Identify which cell holds the provided text, then report its [x, y] central coordinate. 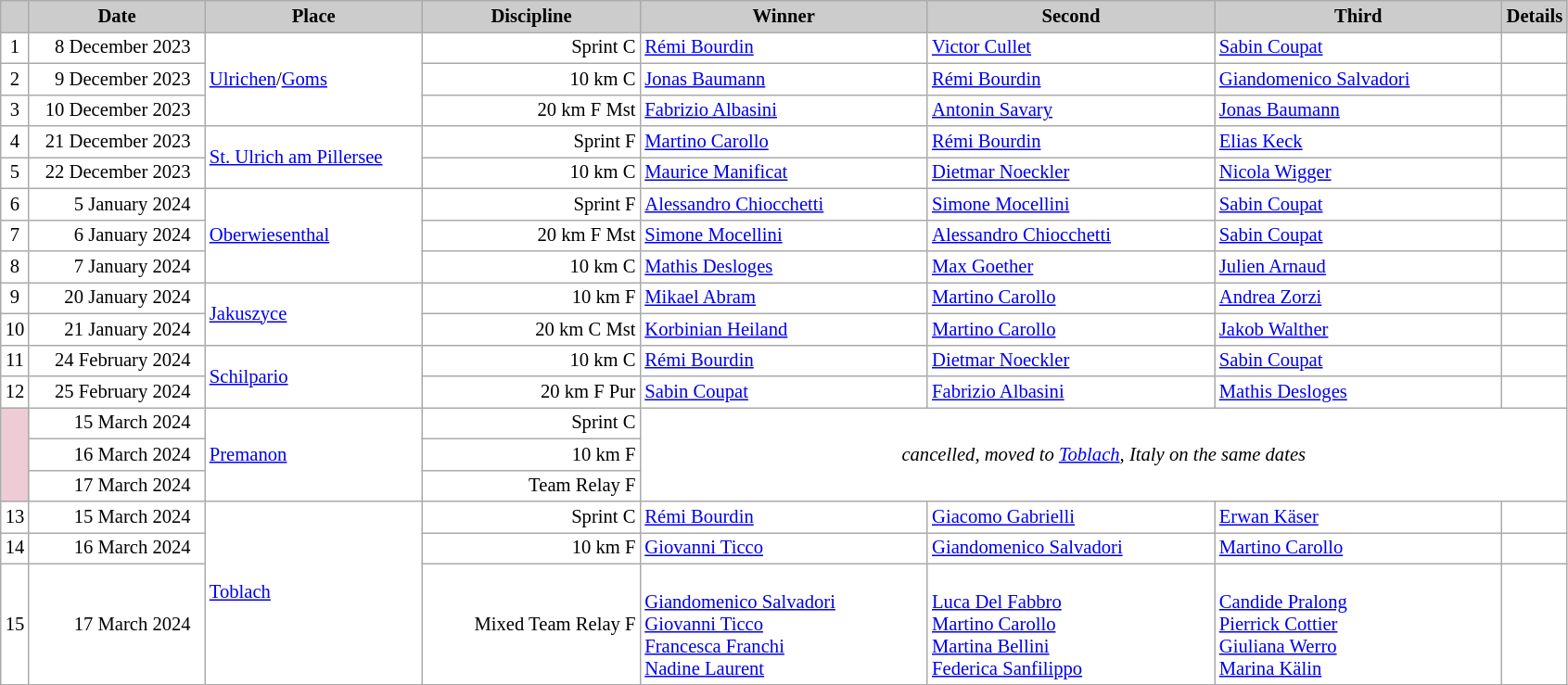
20 km F Pur [532, 392]
7 [15, 235]
21 January 2024 [117, 329]
Candide PralongPierrick CottierGiuliana WerroMarina Kälin [1358, 624]
Mikael Abram [784, 298]
6 [15, 204]
20 km C Mst [532, 329]
4 [15, 142]
cancelled, moved to Toblach, Italy on the same dates [1103, 454]
Team Relay F [532, 486]
Jakuszyce [313, 313]
Andrea Zorzi [1358, 298]
Schilpario [313, 376]
14 [15, 548]
Max Goether [1071, 266]
Oberwiesenthal [313, 235]
24 February 2024 [117, 361]
Ulrichen/Goms [313, 78]
25 February 2024 [117, 392]
2 [15, 79]
Erwan Käser [1358, 516]
7 January 2024 [117, 266]
Antonin Savary [1071, 110]
Details [1535, 16]
9 [15, 298]
St. Ulrich am Pillersee [313, 158]
Julien Arnaud [1358, 266]
22 December 2023 [117, 172]
8 December 2023 [117, 47]
Discipline [532, 16]
Date [117, 16]
Nicola Wigger [1358, 172]
Toblach [313, 591]
Elias Keck [1358, 142]
Giandomenico SalvadoriGiovanni TiccoFrancesca FranchiNadine Laurent [784, 624]
Place [313, 16]
5 [15, 172]
13 [15, 516]
6 January 2024 [117, 235]
Maurice Manificat [784, 172]
Luca Del FabbroMartino CarolloMartina BelliniFederica Sanfilippo [1071, 624]
Korbinian Heiland [784, 329]
8 [15, 266]
5 January 2024 [117, 204]
Winner [784, 16]
20 January 2024 [117, 298]
Third [1358, 16]
Mixed Team Relay F [532, 624]
Victor Cullet [1071, 47]
9 December 2023 [117, 79]
Giacomo Gabrielli [1071, 516]
3 [15, 110]
1 [15, 47]
Premanon [313, 454]
21 December 2023 [117, 142]
12 [15, 392]
Jakob Walther [1358, 329]
11 [15, 361]
15 [15, 624]
Second [1071, 16]
10 December 2023 [117, 110]
Giovanni Ticco [784, 548]
10 [15, 329]
